Detect which cell encompasses the target text, then output its [x, y] center coordinate. 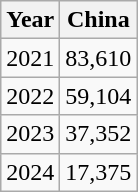
2021 [30, 58]
2024 [30, 172]
17,375 [98, 172]
59,104 [98, 96]
Year [30, 20]
83,610 [98, 58]
2022 [30, 96]
2023 [30, 134]
37,352 [98, 134]
China [98, 20]
